Locate the cell with the specified text and output its (x, y) center coordinate. 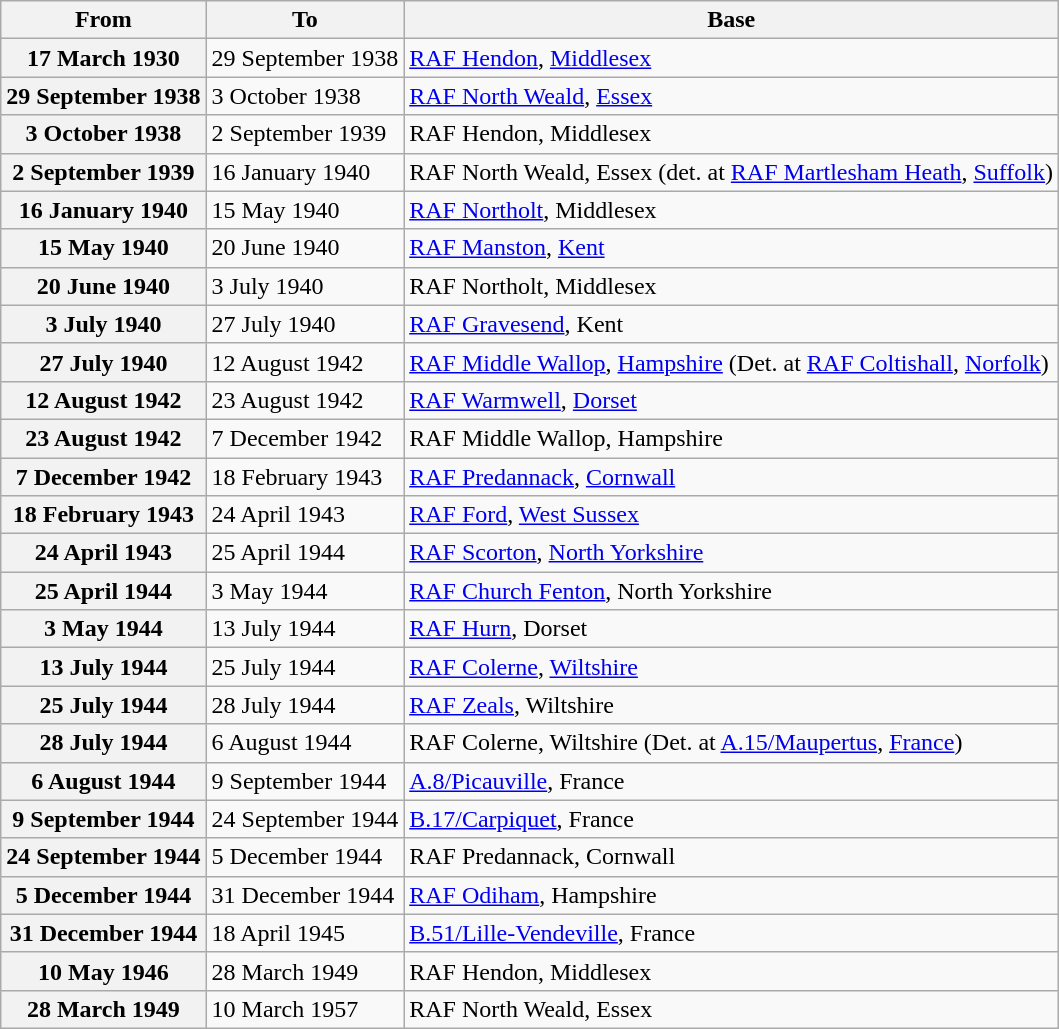
17 March 1930 (104, 58)
RAF Manston, Kent (732, 248)
RAF Middle Wallop, Hampshire (732, 438)
RAF Zeals, Wiltshire (732, 705)
To (305, 20)
A.8/Picauville, France (732, 781)
RAF Scorton, North Yorkshire (732, 553)
B.17/Carpiquet, France (732, 819)
10 March 1957 (305, 1009)
RAF Odiham, Hampshire (732, 895)
RAF Church Fenton, North Yorkshire (732, 591)
B.51/Lille-Vendeville, France (732, 933)
10 May 1946 (104, 971)
RAF North Weald, Essex (det. at RAF Martlesham Heath, Suffolk) (732, 172)
RAF Hurn, Dorset (732, 629)
RAF Middle Wallop, Hampshire (Det. at RAF Coltishall, Norfolk) (732, 362)
18 April 1945 (305, 933)
Base (732, 20)
RAF Gravesend, Kent (732, 324)
RAF Colerne, Wiltshire (732, 667)
RAF Warmwell, Dorset (732, 400)
From (104, 20)
RAF Colerne, Wiltshire (Det. at A.15/Maupertus, France) (732, 743)
RAF Ford, West Sussex (732, 515)
